Pinpoint the cell where the given text exists, returning its [X, Y] midpoint coordinate. 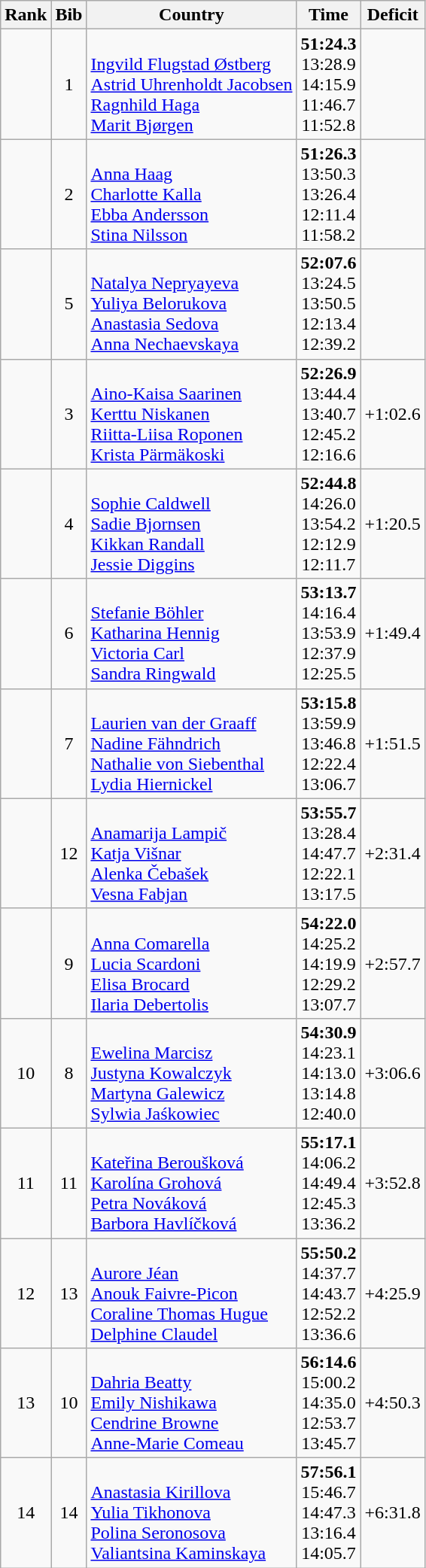
1 [69, 84]
Aino-Kaisa SaarinenKerttu NiskanenRiitta-Liisa RoponenKrista Pärmäkoski [191, 414]
3 [69, 414]
55:17.114:06.214:49.412:45.313:36.2 [328, 1183]
+4:25.9 [393, 1293]
+4:50.3 [393, 1403]
52:44.814:26.013:54.212:12.912:11.7 [328, 524]
+3:06.6 [393, 1073]
Ewelina MarciszJustyna KowalczykMartyna GalewiczSylwia Jaśkowiec [191, 1073]
Country [191, 15]
51:24.313:28.914:15.911:46.711:52.8 [328, 84]
52:26.913:44.413:40.712:45.212:16.6 [328, 414]
Natalya NepryayevaYuliya BelorukovaAnastasia SedovaAnna Nechaevskaya [191, 304]
+1:51.5 [393, 743]
Sophie CaldwellSadie BjornsenKikkan RandallJessie Diggins [191, 524]
Dahria BeattyEmily NishikawaCendrine BrowneAnne-Marie Comeau [191, 1403]
7 [69, 743]
53:15.813:59.913:46.812:22.413:06.7 [328, 743]
51:26.313:50.313:26.412:11.411:58.2 [328, 194]
Rank [26, 15]
+2:57.7 [393, 963]
52:07.613:24.513:50.512:13.412:39.2 [328, 304]
53:55.713:28.414:47.712:22.113:17.5 [328, 853]
+3:52.8 [393, 1183]
4 [69, 524]
+1:02.6 [393, 414]
Kateřina BerouškováKarolína GrohováPetra NovákováBarbora Havlíčková [191, 1183]
Ingvild Flugstad ØstbergAstrid Uhrenholdt JacobsenRagnhild Haga Marit Bjørgen [191, 84]
+2:31.4 [393, 853]
54:30.914:23.114:13.013:14.812:40.0 [328, 1073]
57:56.115:46.714:47.313:16.414:05.7 [328, 1513]
56:14.615:00.214:35.012:53.713:45.7 [328, 1403]
5 [69, 304]
Anna HaagCharlotte KallaEbba AnderssonStina Nilsson [191, 194]
Deficit [393, 15]
Anamarija LampičKatja VišnarAlenka ČebašekVesna Fabjan [191, 853]
+1:20.5 [393, 524]
+1:49.4 [393, 634]
Anna ComarellaLucia ScardoniElisa BrocardIlaria Debertolis [191, 963]
9 [69, 963]
8 [69, 1073]
Stefanie BöhlerKatharina HennigVictoria CarlSandra Ringwald [191, 634]
Bib [69, 15]
Laurien van der GraaffNadine FähndrichNathalie von SiebenthalLydia Hiernickel [191, 743]
53:13.714:16.413:53.912:37.912:25.5 [328, 634]
54:22.014:25.214:19.912:29.213:07.7 [328, 963]
Time [328, 15]
Aurore JéanAnouk Faivre-PiconCoraline Thomas HugueDelphine Claudel [191, 1293]
2 [69, 194]
+6:31.8 [393, 1513]
55:50.214:37.714:43.712:52.213:36.6 [328, 1293]
6 [69, 634]
Anastasia KirillovaYulia TikhonovaPolina SeronosovaValiantsina Kaminskaya [191, 1513]
